For the text-containing cell, return its midpoint in [x, y] coordinate format. 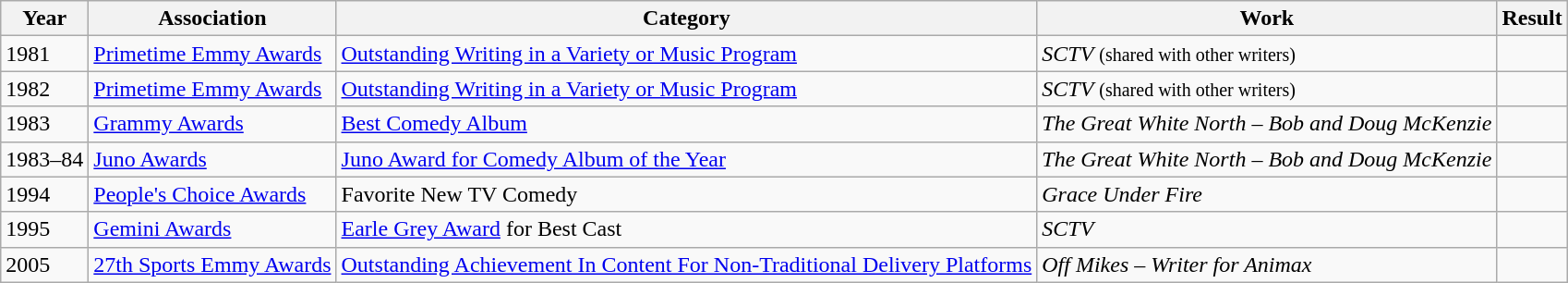
1994 [44, 194]
Grammy Awards [212, 124]
1981 [44, 54]
Result [1532, 18]
Association [212, 18]
1995 [44, 229]
Work [1267, 18]
Gemini Awards [212, 229]
Earle Grey Award for Best Cast [687, 229]
Juno Awards [212, 159]
SCTV [1267, 229]
Off Mikes – Writer for Animax [1267, 265]
1983–84 [44, 159]
Best Comedy Album [687, 124]
1982 [44, 89]
People's Choice Awards [212, 194]
Outstanding Achievement In Content For Non-Traditional Delivery Platforms [687, 265]
Grace Under Fire [1267, 194]
2005 [44, 265]
Year [44, 18]
Favorite New TV Comedy [687, 194]
27th Sports Emmy Awards [212, 265]
Category [687, 18]
Juno Award for Comedy Album of the Year [687, 159]
1983 [44, 124]
